Search for the cell housing the specified text and yield its (X, Y) center coordinate. 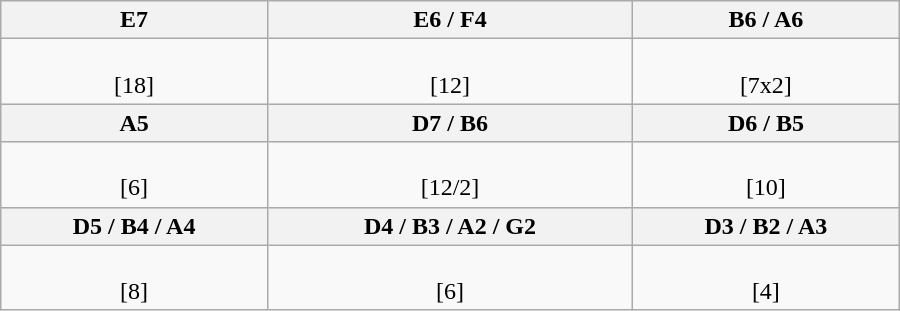
B6 / A6 (766, 20)
E6 / F4 (450, 20)
[8] (134, 278)
D5 / B4 / A4 (134, 226)
[12/2] (450, 174)
D3 / B2 / A3 (766, 226)
E7 (134, 20)
[18] (134, 72)
D4 / B3 / A2 / G2 (450, 226)
D6 / B5 (766, 123)
[7x2] (766, 72)
A5 (134, 123)
D7 / B6 (450, 123)
[12] (450, 72)
[10] (766, 174)
[4] (766, 278)
